From the cell containing the given text, extract its center point as (X, Y) coordinate. 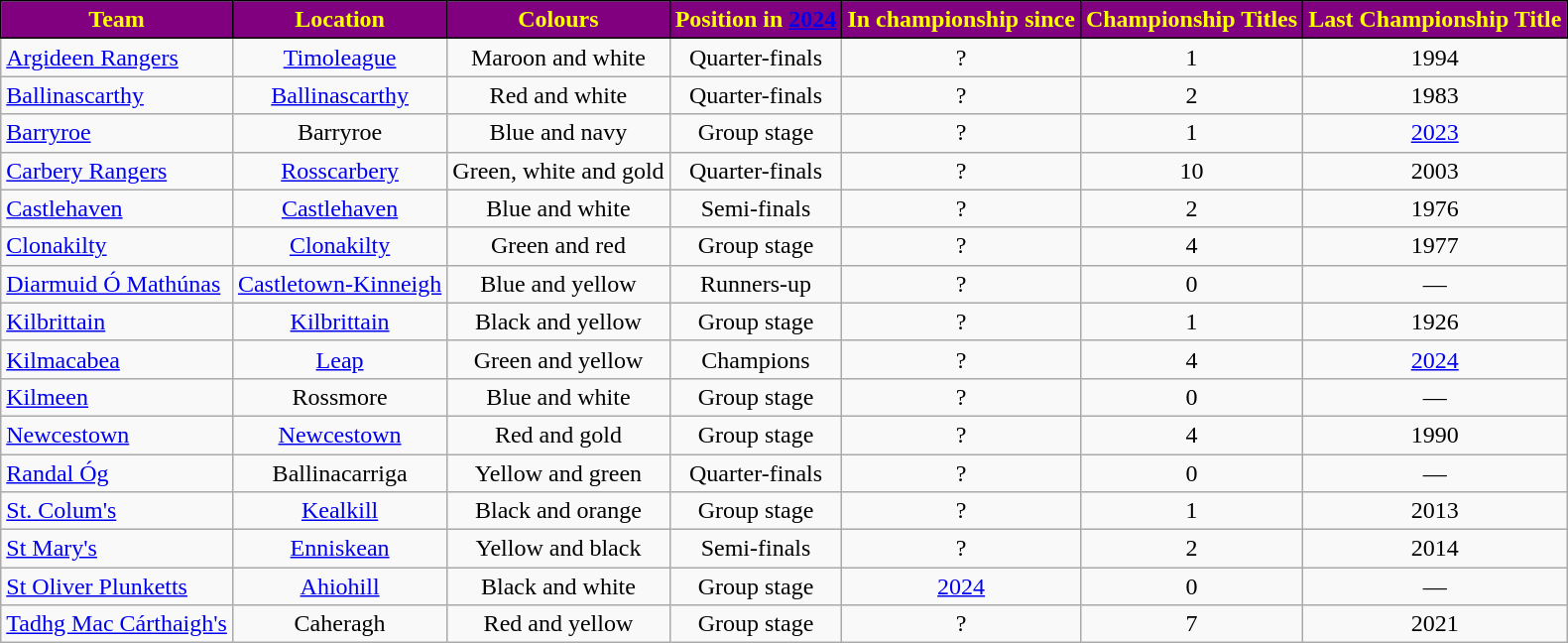
Location (339, 20)
1990 (1435, 435)
Argideen Rangers (117, 58)
Red and white (558, 95)
Yellow and black (558, 549)
Ballinacarriga (339, 473)
Red and gold (558, 435)
Maroon and white (558, 58)
Blue and yellow (558, 284)
Rossmore (339, 397)
7 (1191, 624)
2023 (1435, 133)
Kealkill (339, 511)
Green and red (558, 246)
1994 (1435, 58)
1926 (1435, 321)
2013 (1435, 511)
St Mary's (117, 549)
Champions (756, 359)
Caheragh (339, 624)
Red and yellow (558, 624)
Team (117, 20)
Championship Titles (1191, 20)
Black and orange (558, 511)
Kilmeen (117, 397)
Randal Óg (117, 473)
Tadhg Mac Cárthaigh's (117, 624)
St. Colum's (117, 511)
Ahiohill (339, 586)
St Oliver Plunketts (117, 586)
2014 (1435, 549)
10 (1191, 171)
Blue and navy (558, 133)
Black and white (558, 586)
Green and yellow (558, 359)
Leap (339, 359)
Rosscarbery (339, 171)
In championship since (961, 20)
1977 (1435, 246)
Timoleague (339, 58)
Enniskean (339, 549)
2021 (1435, 624)
Castletown-Kinneigh (339, 284)
Yellow and green (558, 473)
Diarmuid Ó Mathúnas (117, 284)
Carbery Rangers (117, 171)
Last Championship Title (1435, 20)
Runners-up (756, 284)
2003 (1435, 171)
Green, white and gold (558, 171)
Kilmacabea (117, 359)
1976 (1435, 208)
Colours (558, 20)
1983 (1435, 95)
Black and yellow (558, 321)
Position in 2024 (756, 20)
